Extract the [x, y] coordinate from the center of the cell holding the provided text.  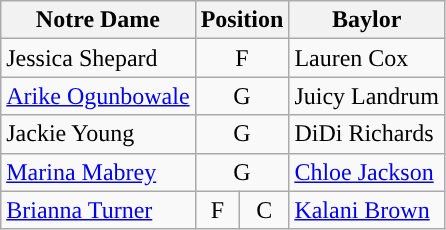
Position [242, 20]
Marina Mabrey [98, 172]
Lauren Cox [367, 58]
Baylor [367, 20]
C [264, 210]
Juicy Landrum [367, 96]
Chloe Jackson [367, 172]
DiDi Richards [367, 134]
Notre Dame [98, 20]
Brianna Turner [98, 210]
Jessica Shepard [98, 58]
Jackie Young [98, 134]
Kalani Brown [367, 210]
Arike Ogunbowale [98, 96]
